Return [x, y] of the center of cell containing provided text 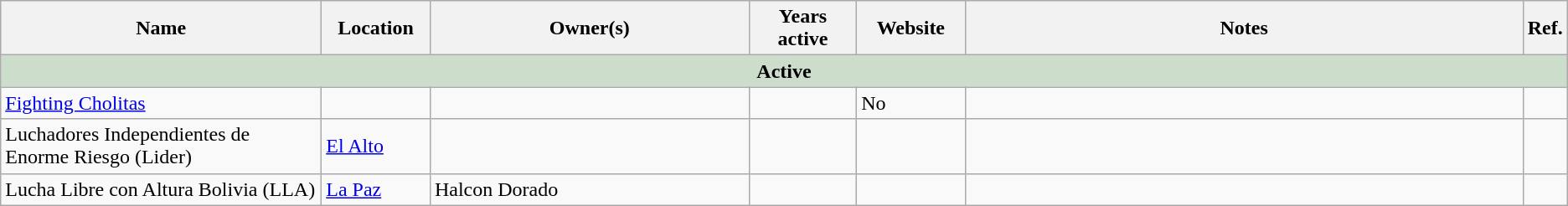
Fighting Cholitas [161, 103]
Website [911, 28]
Halcon Dorado [590, 189]
No [911, 103]
Luchadores Independientes de Enorme Riesgo (Lider) [161, 146]
El Alto [376, 146]
Notes [1244, 28]
Location [376, 28]
Lucha Libre con Altura Bolivia (LLA) [161, 189]
Years active [802, 28]
La Paz [376, 189]
Name [161, 28]
Ref. [1545, 28]
Active [784, 71]
Owner(s) [590, 28]
